Pinpoint the cell where the given text exists, returning its [X, Y] midpoint coordinate. 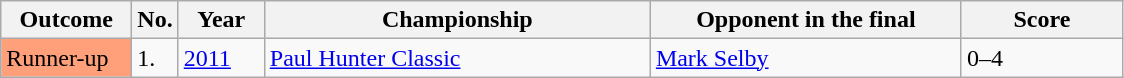
0–4 [1042, 58]
Score [1042, 20]
Mark Selby [806, 58]
1. [155, 58]
Outcome [66, 20]
2011 [221, 58]
Paul Hunter Classic [457, 58]
Championship [457, 20]
Opponent in the final [806, 20]
Runner-up [66, 58]
No. [155, 20]
Year [221, 20]
